Provide the [X, Y] coordinate of the cell's center where the given text is located.  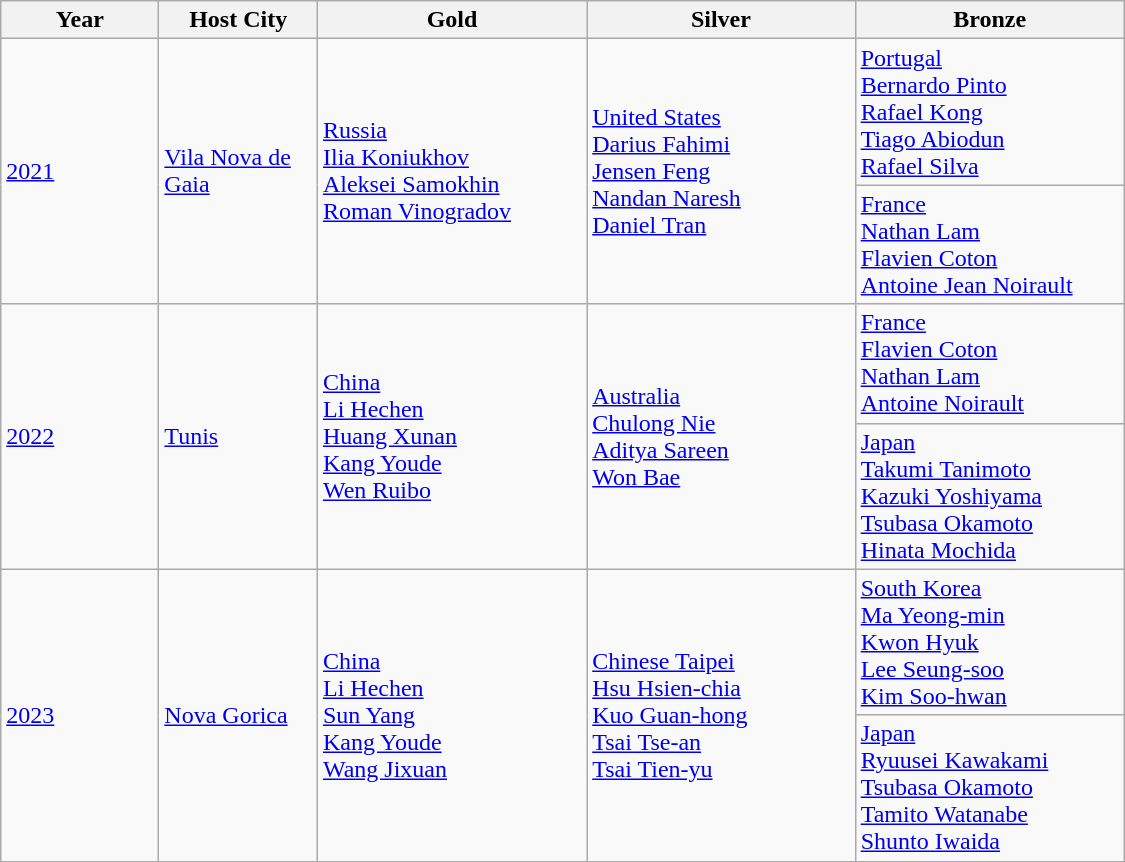
Gold [452, 20]
Tunis [238, 436]
RussiaIlia KoniukhovAleksei SamokhinRoman Vinogradov [452, 172]
FranceFlavien CotonNathan LamAntoine Noirault [990, 364]
Host City [238, 20]
JapanRyuusei KawakamiTsubasa OkamotoTamito WatanabeShunto Iwaida [990, 788]
ChinaLi HechenSun YangKang YoudeWang Jixuan [452, 715]
Bronze [990, 20]
2023 [80, 715]
JapanTakumi TanimotoKazuki YoshiyamaTsubasa OkamotoHinata Mochida [990, 496]
PortugalBernardo PintoRafael KongTiago AbiodunRafael Silva [990, 112]
FranceNathan LamFlavien CotonAntoine Jean Noirault [990, 244]
United StatesDarius FahimiJensen FengNandan NareshDaniel Tran [721, 172]
ChinaLi HechenHuang XunanKang YoudeWen Ruibo [452, 436]
South KoreaMa Yeong-minKwon HyukLee Seung-sooKim Soo-hwan [990, 642]
Silver [721, 20]
Vila Nova de Gaia [238, 172]
AustraliaChulong NieAditya SareenWon Bae [721, 436]
2022 [80, 436]
Chinese TaipeiHsu Hsien-chiaKuo Guan-hongTsai Tse-anTsai Tien-yu [721, 715]
Year [80, 20]
Nova Gorica [238, 715]
2021 [80, 172]
